Search for the cell housing the specified text and yield its (x, y) center coordinate. 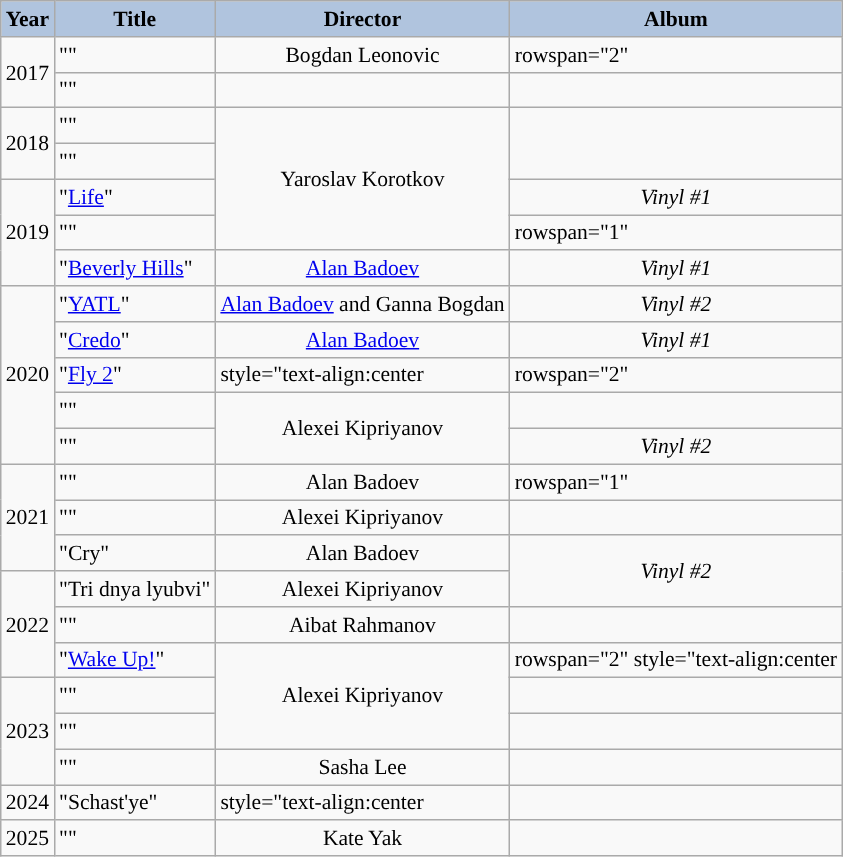
"Cry" (134, 554)
Aibat Rahmanov (362, 625)
"Tri dnya lyubvi" (134, 589)
"Life" (134, 197)
Alan Badoev and Ganna Bogdan (362, 304)
Bogdan Leonovic (362, 55)
2017 (28, 72)
"Credo" (134, 340)
Kate Yak (362, 839)
2021 (28, 518)
Sasha Lee (362, 767)
"YATL" (134, 304)
2018 (28, 144)
Album (676, 19)
2019 (28, 232)
2022 (28, 624)
2025 (28, 839)
"Beverly Hills" (134, 269)
2020 (28, 375)
"Fly 2" (134, 375)
"Schast'ye" (134, 803)
2024 (28, 803)
Title (134, 19)
"Wake Up!" (134, 660)
Year (28, 19)
rowspan="2" style="text-align:center (676, 660)
Director (362, 19)
2023 (28, 732)
Yaroslav Korotkov (362, 179)
